Provide the (X, Y) coordinate of the cell's center where the given text is located.  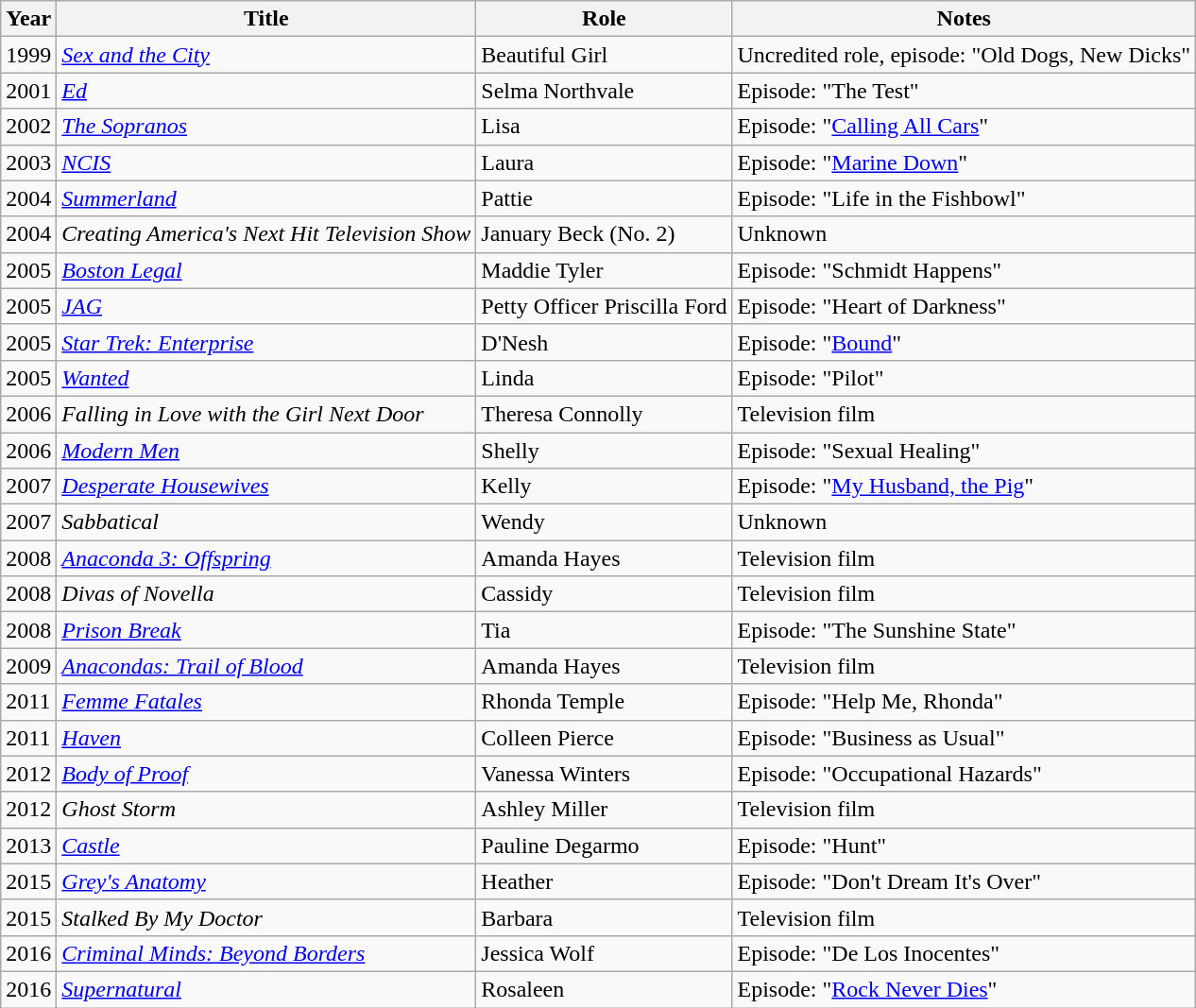
Episode: "Rock Never Dies" (964, 989)
Pauline Degarmo (605, 846)
Boston Legal (266, 270)
Episode: "Business as Usual" (964, 738)
Stalked By My Doctor (266, 917)
Colleen Pierce (605, 738)
Laura (605, 162)
Anacondas: Trail of Blood (266, 666)
The Sopranos (266, 127)
Year (28, 19)
Wanted (266, 378)
Episode: "De Los Inocentes" (964, 953)
Anaconda 3: Offspring (266, 558)
Episode: "Heart of Darkness" (964, 306)
Grey's Anatomy (266, 881)
Cassidy (605, 594)
Episode: "Life in the Fishbowl" (964, 198)
Creating America's Next Hit Television Show (266, 234)
Ghost Storm (266, 810)
Desperate Housewives (266, 487)
Barbara (605, 917)
D'Nesh (605, 342)
Wendy (605, 522)
Selma Northvale (605, 91)
Sex and the City (266, 55)
Haven (266, 738)
1999 (28, 55)
Episode: "Occupational Hazards" (964, 774)
Petty Officer Priscilla Ford (605, 306)
Vanessa Winters (605, 774)
Supernatural (266, 989)
JAG (266, 306)
Linda (605, 378)
Femme Fatales (266, 702)
Sabbatical (266, 522)
Role (605, 19)
2009 (28, 666)
Episode: "Pilot" (964, 378)
Ed (266, 91)
Episode: "Hunt" (964, 846)
Theresa Connolly (605, 414)
Episode: "Calling All Cars" (964, 127)
Castle (266, 846)
Uncredited role, episode: "Old Dogs, New Dicks" (964, 55)
Heather (605, 881)
Pattie (605, 198)
Episode: "Sexual Healing" (964, 451)
Episode: "Bound" (964, 342)
Jessica Wolf (605, 953)
Rhonda Temple (605, 702)
Body of Proof (266, 774)
Episode: "My Husband, the Pig" (964, 487)
Beautiful Girl (605, 55)
Criminal Minds: Beyond Borders (266, 953)
Episode: "Help Me, Rhonda" (964, 702)
Kelly (605, 487)
2003 (28, 162)
Summerland (266, 198)
Episode: "The Test" (964, 91)
2013 (28, 846)
Divas of Novella (266, 594)
Title (266, 19)
Rosaleen (605, 989)
Modern Men (266, 451)
NCIS (266, 162)
Episode: "Don't Dream It's Over" (964, 881)
January Beck (No. 2) (605, 234)
Falling in Love with the Girl Next Door (266, 414)
Tia (605, 630)
2001 (28, 91)
Ashley Miller (605, 810)
Shelly (605, 451)
2002 (28, 127)
Episode: "The Sunshine State" (964, 630)
Episode: "Schmidt Happens" (964, 270)
Maddie Tyler (605, 270)
Star Trek: Enterprise (266, 342)
Lisa (605, 127)
Notes (964, 19)
Prison Break (266, 630)
Episode: "Marine Down" (964, 162)
